Scan for the cell matching the given text and deliver its (x, y) coordinate at center. 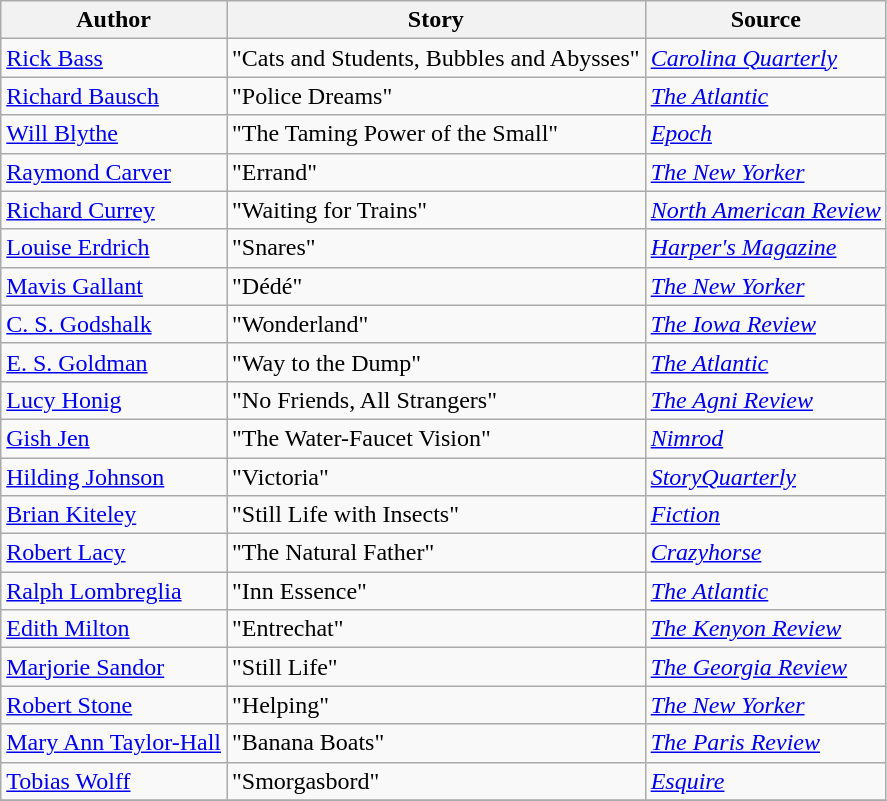
Source (766, 20)
Mary Ann Taylor-Hall (114, 743)
"Police Dreams" (436, 96)
Esquire (766, 781)
"Banana Boats" (436, 743)
"Helping" (436, 705)
Richard Currey (114, 210)
Author (114, 20)
"Still Life with Insects" (436, 515)
"Snares" (436, 248)
The Iowa Review (766, 324)
"Cats and Students, Bubbles and Abysses" (436, 58)
"Victoria" (436, 477)
Richard Bausch (114, 96)
The Kenyon Review (766, 629)
Gish Jen (114, 438)
Epoch (766, 134)
Marjorie Sandor (114, 667)
Hilding Johnson (114, 477)
Will Blythe (114, 134)
"The Taming Power of the Small" (436, 134)
Robert Stone (114, 705)
"Still Life" (436, 667)
Lucy Honig (114, 400)
"Dédé" (436, 286)
"The Natural Father" (436, 553)
Fiction (766, 515)
The Agni Review (766, 400)
StoryQuarterly (766, 477)
"Way to the Dump" (436, 362)
"Inn Essence" (436, 591)
Brian Kiteley (114, 515)
"Wonderland" (436, 324)
North American Review (766, 210)
Edith Milton (114, 629)
Nimrod (766, 438)
"The Water-Faucet Vision" (436, 438)
"Errand" (436, 172)
Raymond Carver (114, 172)
C. S. Godshalk (114, 324)
Tobias Wolff (114, 781)
The Paris Review (766, 743)
Crazyhorse (766, 553)
"Smorgasbord" (436, 781)
"Waiting for Trains" (436, 210)
Story (436, 20)
Robert Lacy (114, 553)
Rick Bass (114, 58)
Harper's Magazine (766, 248)
Ralph Lombreglia (114, 591)
The Georgia Review (766, 667)
E. S. Goldman (114, 362)
Carolina Quarterly (766, 58)
Louise Erdrich (114, 248)
"No Friends, All Strangers" (436, 400)
"Entrechat" (436, 629)
Mavis Gallant (114, 286)
